Find where the given text appears and provide that cell's center as (X, Y) coordinate. 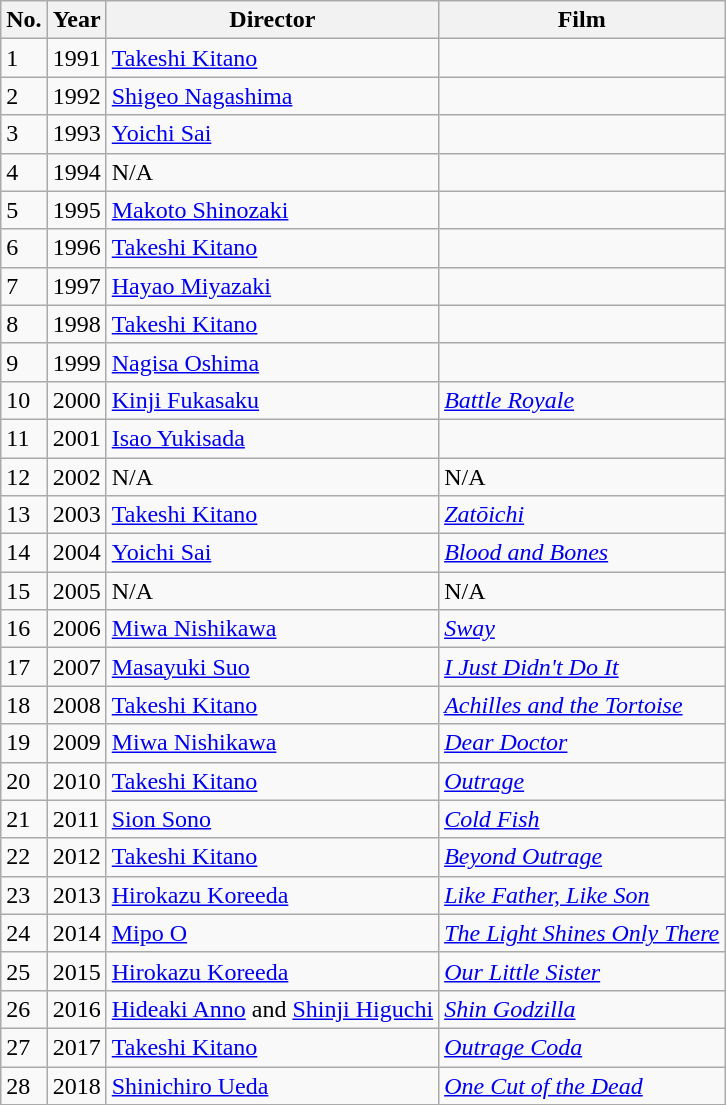
21 (24, 819)
Cold Fish (582, 819)
2013 (76, 895)
2003 (76, 515)
2001 (76, 438)
2011 (76, 819)
2016 (76, 1009)
1994 (76, 172)
17 (24, 667)
23 (24, 895)
Hideaki Anno and Shinji Higuchi (272, 1009)
2 (24, 96)
Sion Sono (272, 819)
15 (24, 591)
1995 (76, 210)
1999 (76, 362)
8 (24, 324)
2002 (76, 477)
25 (24, 971)
Director (272, 20)
One Cut of the Dead (582, 1085)
Dear Doctor (582, 743)
1997 (76, 286)
Masayuki Suo (272, 667)
2005 (76, 591)
Hayao Miyazaki (272, 286)
Battle Royale (582, 400)
No. (24, 20)
3 (24, 134)
Like Father, Like Son (582, 895)
Sway (582, 629)
Year (76, 20)
2010 (76, 781)
Shigeo Nagashima (272, 96)
2007 (76, 667)
1998 (76, 324)
2004 (76, 553)
2006 (76, 629)
Mipo O (272, 933)
12 (24, 477)
Blood and Bones (582, 553)
The Light Shines Only There (582, 933)
6 (24, 248)
1992 (76, 96)
2015 (76, 971)
Zatōichi (582, 515)
16 (24, 629)
18 (24, 705)
Outrage Coda (582, 1047)
Shin Godzilla (582, 1009)
Shinichiro Ueda (272, 1085)
2000 (76, 400)
Nagisa Oshima (272, 362)
19 (24, 743)
1991 (76, 58)
7 (24, 286)
2014 (76, 933)
4 (24, 172)
1993 (76, 134)
Our Little Sister (582, 971)
26 (24, 1009)
I Just Didn't Do It (582, 667)
20 (24, 781)
Kinji Fukasaku (272, 400)
27 (24, 1047)
Isao Yukisada (272, 438)
Makoto Shinozaki (272, 210)
2009 (76, 743)
28 (24, 1085)
13 (24, 515)
5 (24, 210)
11 (24, 438)
2018 (76, 1085)
1 (24, 58)
2008 (76, 705)
2017 (76, 1047)
24 (24, 933)
2012 (76, 857)
22 (24, 857)
Outrage (582, 781)
1996 (76, 248)
Beyond Outrage (582, 857)
10 (24, 400)
9 (24, 362)
Film (582, 20)
14 (24, 553)
Achilles and the Tortoise (582, 705)
